Return [X, Y] of the center of cell containing provided text 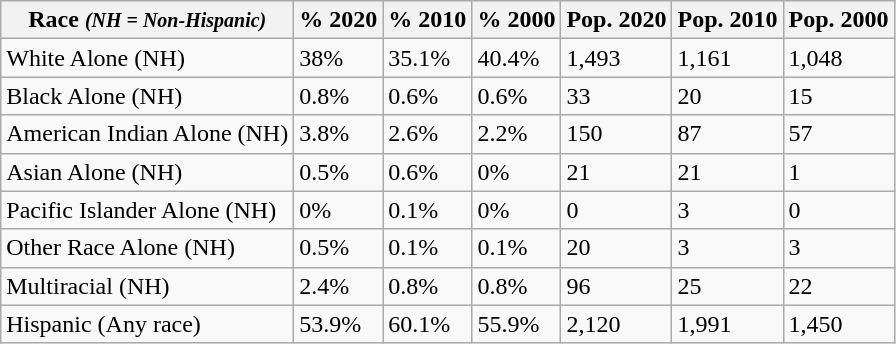
White Alone (NH) [148, 58]
35.1% [428, 58]
% 2010 [428, 20]
Asian Alone (NH) [148, 172]
Pop. 2010 [728, 20]
25 [728, 286]
Hispanic (Any race) [148, 324]
87 [728, 134]
1,991 [728, 324]
Pop. 2000 [838, 20]
38% [338, 58]
1 [838, 172]
% 2020 [338, 20]
1,048 [838, 58]
57 [838, 134]
Race (NH = Non-Hispanic) [148, 20]
Other Race Alone (NH) [148, 248]
2.6% [428, 134]
1,450 [838, 324]
150 [616, 134]
3.8% [338, 134]
2.2% [516, 134]
55.9% [516, 324]
American Indian Alone (NH) [148, 134]
Pop. 2020 [616, 20]
15 [838, 96]
Multiracial (NH) [148, 286]
40.4% [516, 58]
2.4% [338, 286]
96 [616, 286]
% 2000 [516, 20]
22 [838, 286]
1,161 [728, 58]
2,120 [616, 324]
53.9% [338, 324]
33 [616, 96]
1,493 [616, 58]
60.1% [428, 324]
Pacific Islander Alone (NH) [148, 210]
Black Alone (NH) [148, 96]
